Return the (X, Y) coordinate for the center point of the cell that contains the specified text.  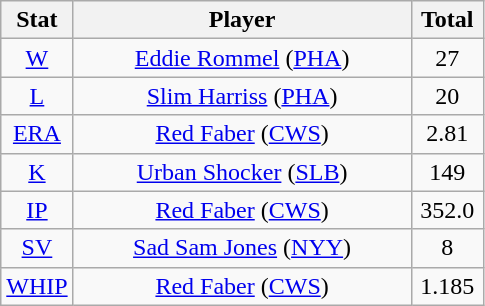
Slim Harriss (PHA) (242, 96)
27 (447, 58)
WHIP (37, 286)
SV (37, 248)
Eddie Rommel (PHA) (242, 58)
IP (37, 210)
L (37, 96)
W (37, 58)
149 (447, 172)
K (37, 172)
352.0 (447, 210)
ERA (37, 134)
Urban Shocker (SLB) (242, 172)
Player (242, 20)
8 (447, 248)
20 (447, 96)
Sad Sam Jones (NYY) (242, 248)
1.185 (447, 286)
2.81 (447, 134)
Total (447, 20)
Stat (37, 20)
